Output the (x, y) coordinate of the center of the cell containing the given text.  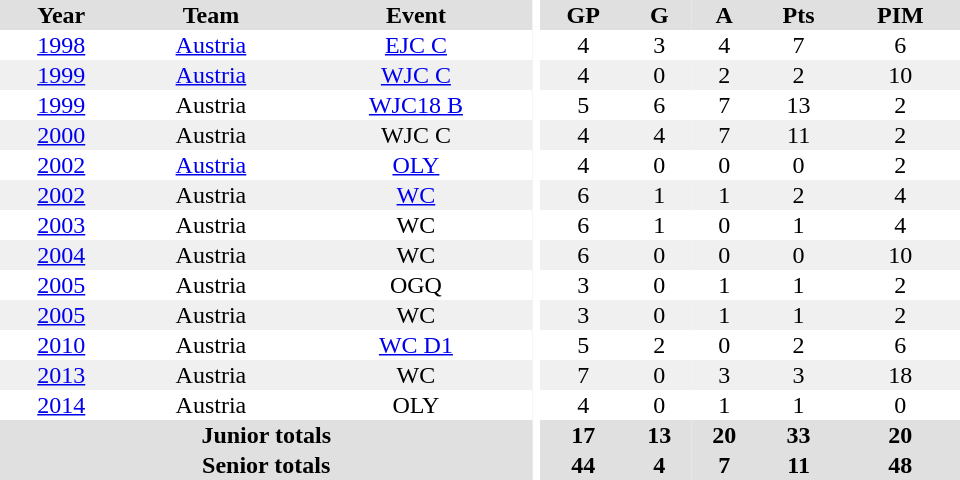
Year (61, 15)
18 (900, 375)
48 (900, 465)
2014 (61, 405)
2003 (61, 225)
2010 (61, 345)
2004 (61, 255)
44 (584, 465)
Event (416, 15)
A (724, 15)
17 (584, 435)
PIM (900, 15)
2013 (61, 375)
33 (799, 435)
EJC C (416, 45)
OGQ (416, 285)
Pts (799, 15)
Team (210, 15)
1998 (61, 45)
2000 (61, 135)
GP (584, 15)
Junior totals (266, 435)
Senior totals (266, 465)
WJC18 B (416, 105)
WC D1 (416, 345)
G (660, 15)
